Capture the cell that displays the provided text and extract its (X, Y) central coordinate. 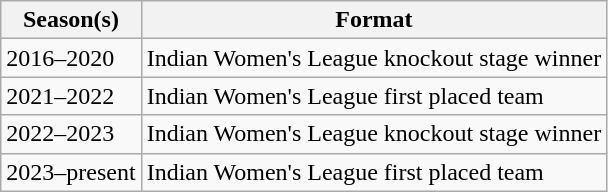
Season(s) (71, 20)
2021–2022 (71, 96)
2016–2020 (71, 58)
2022–2023 (71, 134)
Format (374, 20)
2023–present (71, 172)
